Identify which cell holds the provided text, then report its [X, Y] central coordinate. 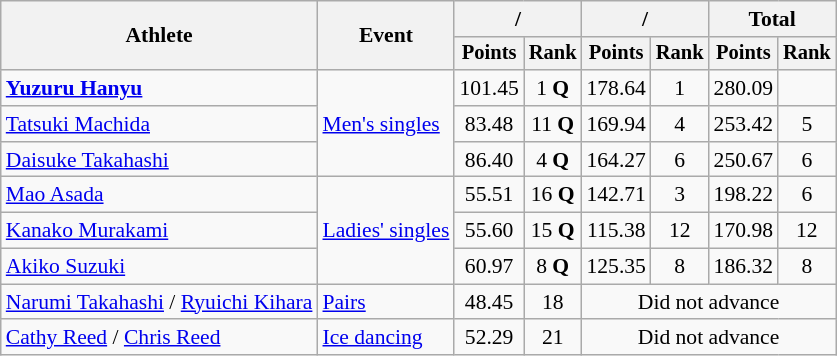
1 [680, 88]
Ice dancing [386, 338]
Athlete [160, 36]
16 Q [553, 195]
142.71 [616, 195]
Yuzuru Hanyu [160, 88]
Total [772, 19]
18 [553, 302]
52.29 [488, 338]
250.67 [744, 160]
115.38 [616, 231]
280.09 [744, 88]
169.94 [616, 124]
8 Q [553, 267]
55.60 [488, 231]
101.45 [488, 88]
Pairs [386, 302]
Mao Asada [160, 195]
48.45 [488, 302]
198.22 [744, 195]
86.40 [488, 160]
15 Q [553, 231]
Tatsuki Machida [160, 124]
164.27 [616, 160]
4 [680, 124]
Narumi Takahashi / Ryuichi Kihara [160, 302]
178.64 [616, 88]
3 [680, 195]
253.42 [744, 124]
21 [553, 338]
Men's singles [386, 124]
Akiko Suzuki [160, 267]
Cathy Reed / Chris Reed [160, 338]
186.32 [744, 267]
4 Q [553, 160]
Kanako Murakami [160, 231]
11 Q [553, 124]
Event [386, 36]
55.51 [488, 195]
60.97 [488, 267]
170.98 [744, 231]
1 Q [553, 88]
Daisuke Takahashi [160, 160]
Ladies' singles [386, 230]
125.35 [616, 267]
5 [807, 124]
83.48 [488, 124]
